Identify which cell holds the provided text, then report its [X, Y] central coordinate. 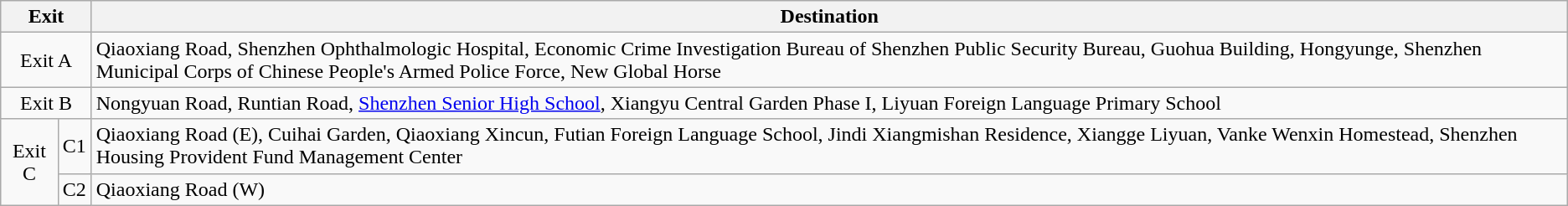
Nongyuan Road, Runtian Road, Shenzhen Senior High School, Xiangyu Central Garden Phase I, Liyuan Foreign Language Primary School [829, 103]
Exit A [46, 60]
C2 [75, 189]
C1 [75, 146]
Destination [829, 17]
Exit C [29, 162]
Exit B [46, 103]
Exit [46, 17]
Qiaoxiang Road (W) [829, 189]
